From the cell containing the given text, extract its center point as [X, Y] coordinate. 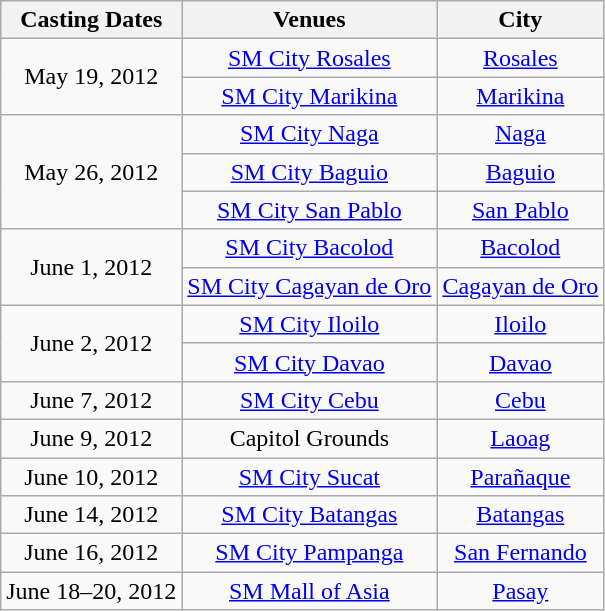
Pasay [520, 591]
SM City Naga [310, 134]
San Fernando [520, 553]
Cebu [520, 400]
SM Mall of Asia [310, 591]
SM City Rosales [310, 58]
SM City Cagayan de Oro [310, 286]
Baguio [520, 172]
Naga [520, 134]
Davao [520, 362]
SM City Marikina [310, 96]
SM City Iloilo [310, 324]
June 9, 2012 [92, 438]
June 18–20, 2012 [92, 591]
June 7, 2012 [92, 400]
Laoag [520, 438]
Bacolod [520, 248]
May 26, 2012 [92, 172]
Parañaque [520, 477]
June 16, 2012 [92, 553]
SM City Pampanga [310, 553]
City [520, 20]
Rosales [520, 58]
June 10, 2012 [92, 477]
SM City Cebu [310, 400]
June 1, 2012 [92, 267]
Marikina [520, 96]
Batangas [520, 515]
San Pablo [520, 210]
Cagayan de Oro [520, 286]
SM City Baguio [310, 172]
SM City San Pablo [310, 210]
SM City Batangas [310, 515]
SM City Davao [310, 362]
Casting Dates [92, 20]
June 2, 2012 [92, 343]
June 14, 2012 [92, 515]
SM City Sucat [310, 477]
SM City Bacolod [310, 248]
May 19, 2012 [92, 77]
Iloilo [520, 324]
Venues [310, 20]
Capitol Grounds [310, 438]
